Scan for the cell matching the given text and deliver its (x, y) coordinate at center. 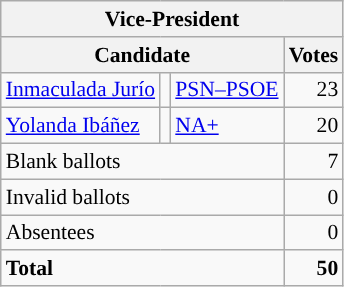
Inmaculada Jurío (80, 90)
Total (142, 269)
Absentees (142, 233)
Invalid ballots (142, 197)
Blank ballots (142, 162)
23 (314, 90)
Vice-President (172, 19)
50 (314, 269)
7 (314, 162)
NA+ (226, 126)
20 (314, 126)
Candidate (142, 55)
PSN–PSOE (226, 90)
Yolanda Ibáñez (80, 126)
Votes (314, 55)
